Scan for the cell matching the given text and deliver its [x, y] coordinate at center. 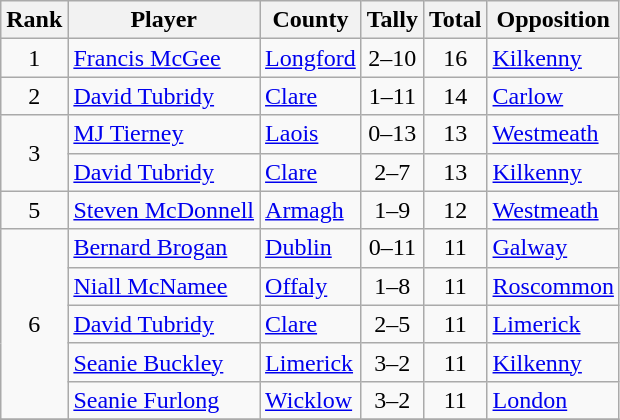
Seanie Furlong [164, 400]
2–5 [392, 324]
Player [164, 20]
0–13 [392, 134]
3 [34, 153]
Rank [34, 20]
London [553, 400]
Roscommon [553, 286]
MJ Tierney [164, 134]
12 [455, 210]
Longford [311, 58]
1–11 [392, 96]
Niall McNamee [164, 286]
14 [455, 96]
1 [34, 58]
2 [34, 96]
5 [34, 210]
1–8 [392, 286]
Carlow [553, 96]
Francis McGee [164, 58]
County [311, 20]
Total [455, 20]
Wicklow [311, 400]
0–11 [392, 248]
Offaly [311, 286]
Galway [553, 248]
1–9 [392, 210]
2–10 [392, 58]
Tally [392, 20]
Seanie Buckley [164, 362]
6 [34, 324]
Laois [311, 134]
16 [455, 58]
Armagh [311, 210]
Steven McDonnell [164, 210]
2–7 [392, 172]
Opposition [553, 20]
Bernard Brogan [164, 248]
Dublin [311, 248]
